Search for the cell housing the specified text and yield its (x, y) center coordinate. 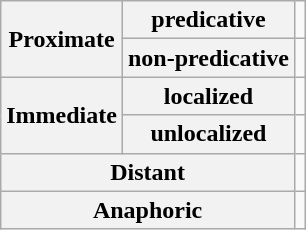
Immediate (62, 115)
predicative (208, 20)
Distant (148, 172)
localized (208, 96)
non-predicative (208, 58)
unlocalized (208, 134)
Proximate (62, 39)
Anaphoric (148, 210)
